Extract the (X, Y) coordinate from the center of the cell holding the provided text.  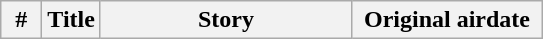
Story (226, 20)
Original airdate (446, 20)
Title (72, 20)
# (22, 20)
